Search for the cell housing the specified text and yield its [X, Y] center coordinate. 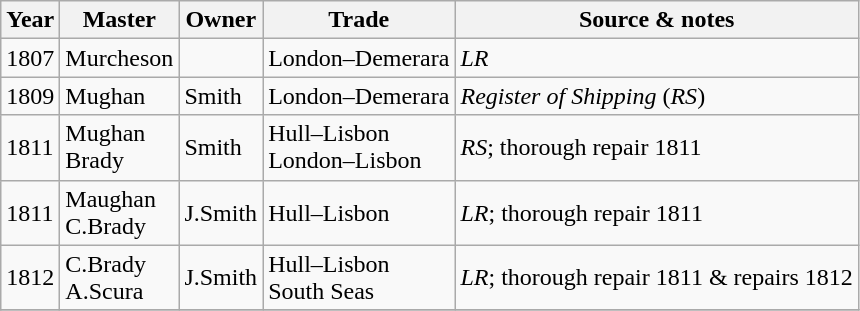
Hull–LisbonLondon–Lisbon [359, 148]
RS; thorough repair 1811 [656, 148]
Murcheson [120, 58]
Master [120, 20]
Source & notes [656, 20]
Hull–LisbonSouth Seas [359, 278]
C.BradyA.Scura [120, 278]
MaughanC.Brady [120, 212]
Hull–Lisbon [359, 212]
MughanBrady [120, 148]
1809 [30, 96]
Owner [221, 20]
Year [30, 20]
1807 [30, 58]
Register of Shipping (RS) [656, 96]
LR; thorough repair 1811 & repairs 1812 [656, 278]
LR; thorough repair 1811 [656, 212]
Trade [359, 20]
LR [656, 58]
Mughan [120, 96]
1812 [30, 278]
